Scan for the cell matching the given text and deliver its [X, Y] coordinate at center. 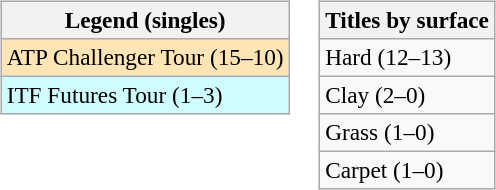
Grass (1–0) [408, 133]
Hard (12–13) [408, 57]
Carpet (1–0) [408, 171]
Clay (2–0) [408, 95]
Titles by surface [408, 20]
Legend (singles) [145, 20]
ITF Futures Tour (1–3) [145, 95]
ATP Challenger Tour (15–10) [145, 57]
